Scan for the cell matching the given text and deliver its (x, y) coordinate at center. 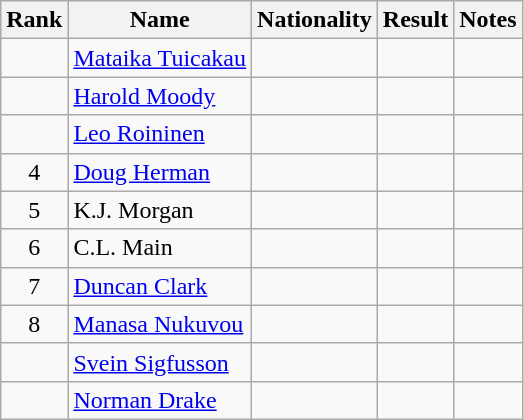
6 (34, 248)
Svein Sigfusson (160, 362)
5 (34, 210)
Result (415, 20)
Rank (34, 20)
Manasa Nukuvou (160, 324)
4 (34, 172)
Duncan Clark (160, 286)
K.J. Morgan (160, 210)
Name (160, 20)
Doug Herman (160, 172)
8 (34, 324)
Nationality (315, 20)
Mataika Tuicakau (160, 58)
Notes (488, 20)
Norman Drake (160, 400)
Harold Moody (160, 96)
Leo Roininen (160, 134)
7 (34, 286)
C.L. Main (160, 248)
